Output the [x, y] coordinate of the center of the cell containing the given text.  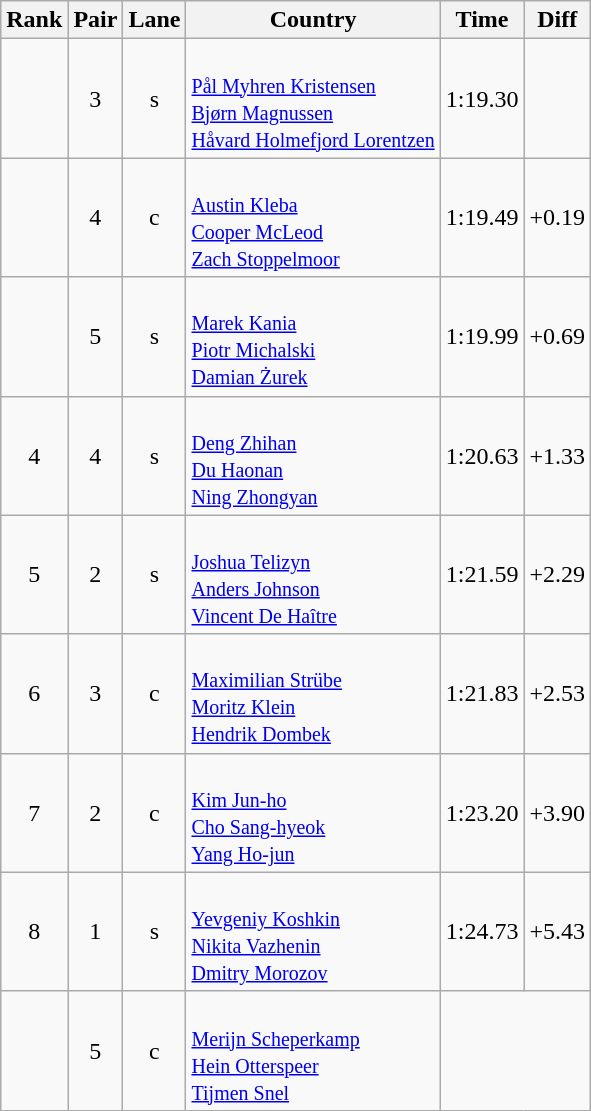
1:24.73 [482, 932]
+1.33 [558, 456]
Country [313, 20]
1:23.20 [482, 812]
Deng ZhihanDu HaonanNing Zhongyan [313, 456]
+2.53 [558, 694]
Pål Myhren KristensenBjørn MagnussenHåvard Holmefjord Lorentzen [313, 98]
+5.43 [558, 932]
Rank [34, 20]
1 [96, 932]
+0.19 [558, 218]
+0.69 [558, 336]
8 [34, 932]
1:21.83 [482, 694]
Lane [154, 20]
1:21.59 [482, 574]
Pair [96, 20]
1:19.49 [482, 218]
1:20.63 [482, 456]
7 [34, 812]
Joshua TelizynAnders JohnsonVincent De Haître [313, 574]
Time [482, 20]
+3.90 [558, 812]
6 [34, 694]
Yevgeniy KoshkinNikita VazheninDmitry Morozov [313, 932]
Maximilian StrübeMoritz KleinHendrik Dombek [313, 694]
+2.29 [558, 574]
Marek KaniaPiotr MichalskiDamian Żurek [313, 336]
Merijn ScheperkampHein OtterspeerTijmen Snel [313, 1050]
1:19.30 [482, 98]
Austin KlebaCooper McLeodZach Stoppelmoor [313, 218]
1:19.99 [482, 336]
Diff [558, 20]
Kim Jun-hoCho Sang-hyeokYang Ho-jun [313, 812]
